Locate the cell with the specified text and output its [X, Y] center coordinate. 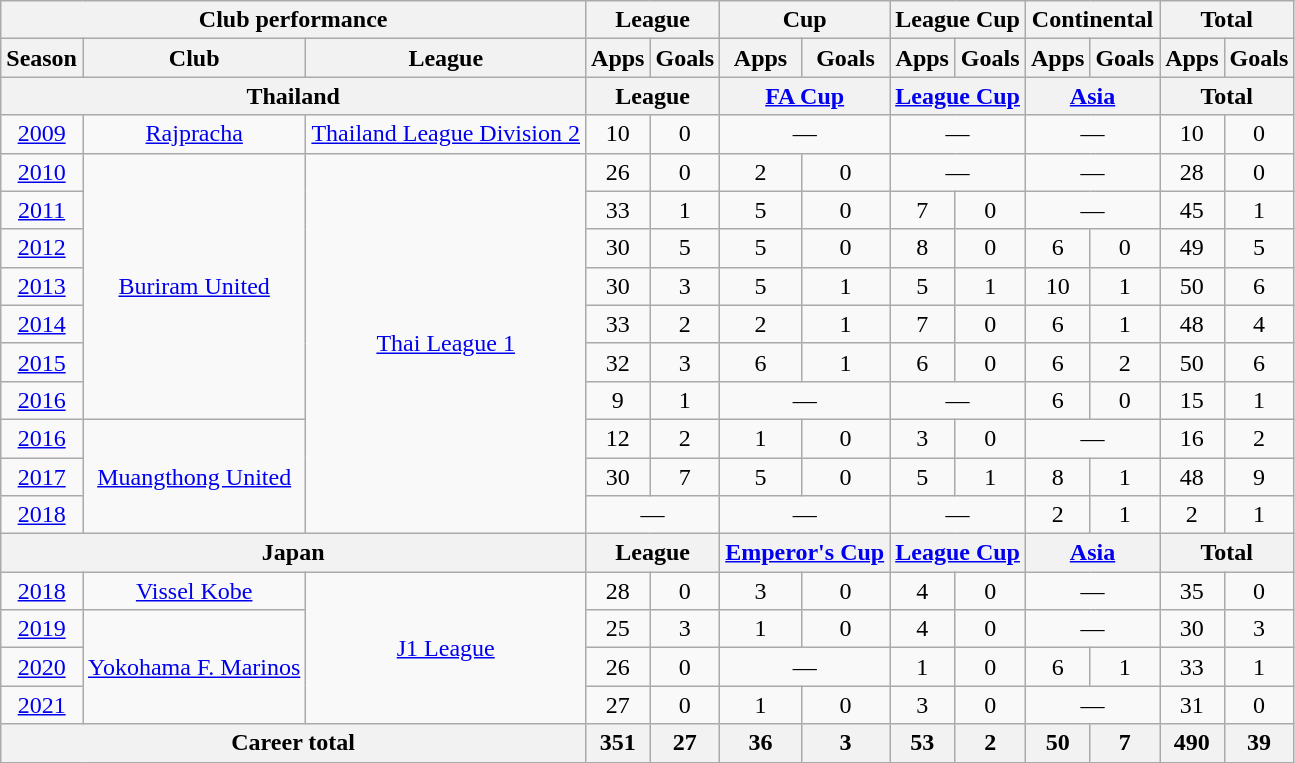
Continental [1092, 20]
Thai League 1 [446, 344]
2015 [42, 362]
J1 League [446, 648]
2014 [42, 324]
2013 [42, 286]
Japan [294, 553]
2021 [42, 705]
Thailand [294, 96]
39 [1259, 743]
Vissel Kobe [194, 591]
2019 [42, 629]
351 [618, 743]
15 [1192, 400]
45 [1192, 210]
Club [194, 58]
Yokohama F. Marinos [194, 667]
Club performance [294, 20]
2020 [42, 667]
31 [1192, 705]
Career total [294, 743]
Thailand League Division 2 [446, 134]
32 [618, 362]
Buriram United [194, 286]
25 [618, 629]
Muangthong United [194, 476]
2012 [42, 248]
Cup [805, 20]
2010 [42, 172]
35 [1192, 591]
12 [618, 438]
2011 [42, 210]
2009 [42, 134]
Emperor's Cup [805, 553]
Rajpracha [194, 134]
FA Cup [805, 96]
16 [1192, 438]
53 [922, 743]
49 [1192, 248]
36 [761, 743]
490 [1192, 743]
2017 [42, 477]
Season [42, 58]
